Identify which cell holds the provided text, then report its (x, y) central coordinate. 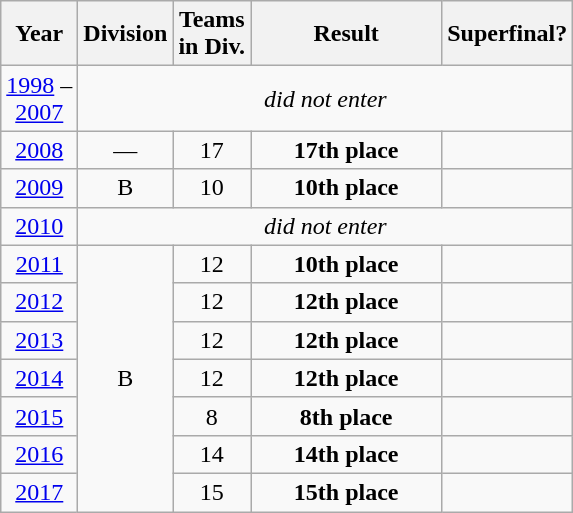
2016 (40, 454)
8th place (346, 416)
Year (40, 34)
Result (346, 34)
14 (212, 454)
15 (212, 492)
2011 (40, 264)
2012 (40, 302)
Teamsin Div. (212, 34)
— (126, 150)
2014 (40, 378)
17th place (346, 150)
14th place (346, 454)
2013 (40, 340)
1998 –2007 (40, 98)
2015 (40, 416)
2017 (40, 492)
Superfinal? (508, 34)
2010 (40, 226)
17 (212, 150)
2009 (40, 188)
2008 (40, 150)
15th place (346, 492)
8 (212, 416)
Division (126, 34)
10 (212, 188)
